Search for the cell housing the specified text and yield its (X, Y) center coordinate. 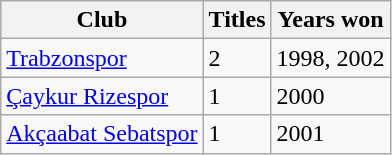
2001 (330, 134)
1998, 2002 (330, 58)
Çaykur Rizespor (102, 96)
Akçaabat Sebatspor (102, 134)
Trabzonspor (102, 58)
Years won (330, 20)
2000 (330, 96)
Titles (237, 20)
Club (102, 20)
2 (237, 58)
